For the text-containing cell, return its midpoint in (x, y) coordinate format. 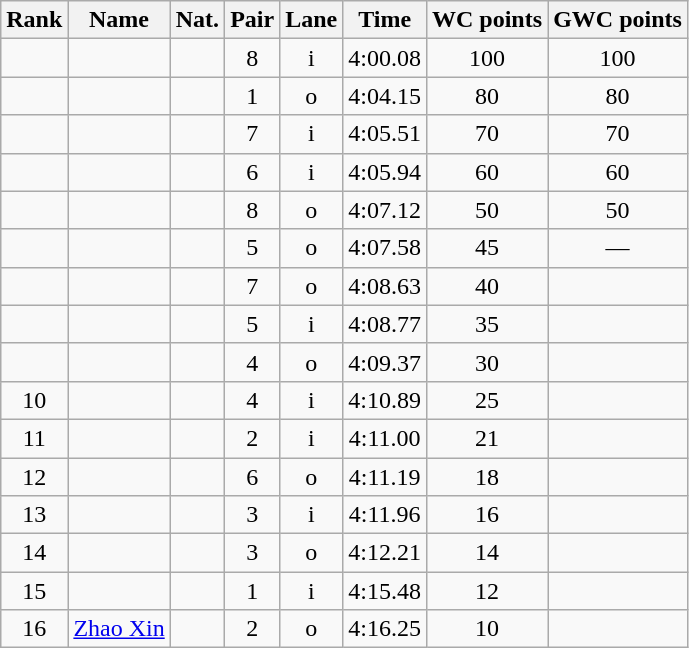
Name (119, 20)
4:10.89 (385, 400)
4:08.63 (385, 286)
4:11.96 (385, 515)
Time (385, 20)
4:11.19 (385, 477)
Rank (34, 20)
WC points (486, 20)
4:12.21 (385, 553)
4:11.00 (385, 438)
4:08.77 (385, 324)
4:15.48 (385, 591)
11 (34, 438)
— (618, 248)
45 (486, 248)
4:09.37 (385, 362)
25 (486, 400)
4:07.12 (385, 210)
30 (486, 362)
15 (34, 591)
4:16.25 (385, 629)
40 (486, 286)
4:00.08 (385, 58)
35 (486, 324)
13 (34, 515)
Nat. (197, 20)
GWC points (618, 20)
18 (486, 477)
4:04.15 (385, 96)
4:05.94 (385, 172)
21 (486, 438)
4:05.51 (385, 134)
Lane (312, 20)
Pair (252, 20)
Zhao Xin (119, 629)
4:07.58 (385, 248)
